Return (x, y) of the center of cell containing provided text 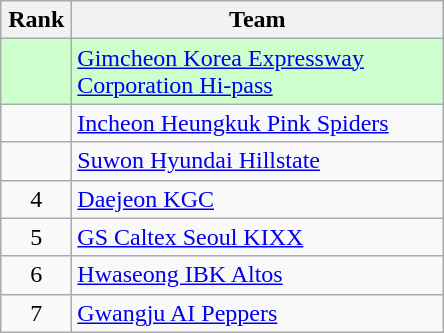
Gimcheon Korea Expressway Corporation Hi-pass (258, 72)
7 (36, 313)
5 (36, 237)
Daejeon KGC (258, 199)
GS Caltex Seoul KIXX (258, 237)
6 (36, 275)
Rank (36, 20)
Team (258, 20)
Incheon Heungkuk Pink Spiders (258, 123)
Gwangju AI Peppers (258, 313)
Hwaseong IBK Altos (258, 275)
4 (36, 199)
Suwon Hyundai Hillstate (258, 161)
